Extract the (x, y) coordinate from the center of the cell holding the provided text.  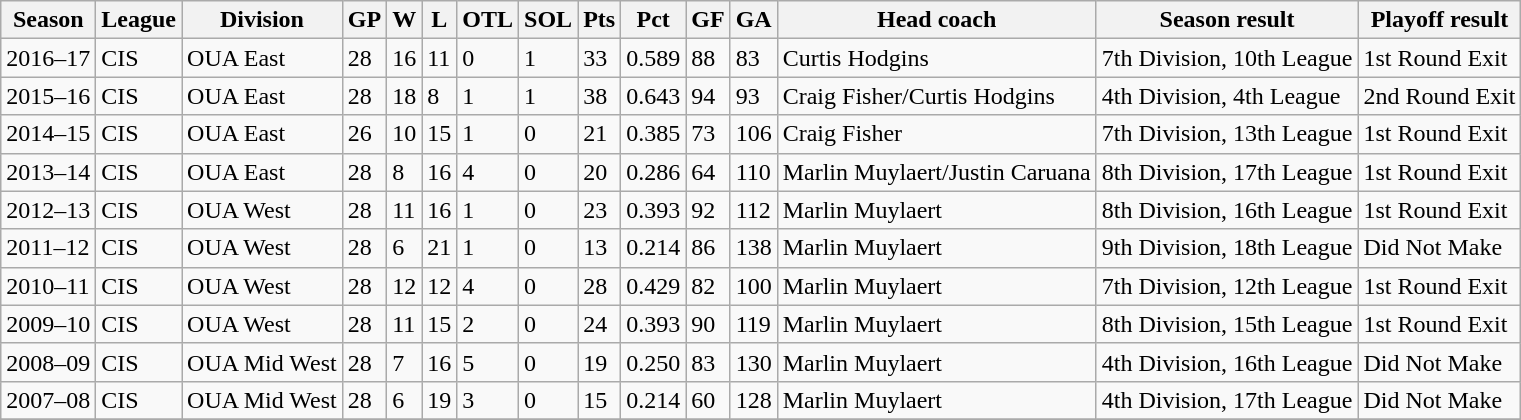
93 (754, 96)
Craig Fisher (936, 134)
4th Division, 4th League (1227, 96)
GF (708, 20)
0.429 (654, 286)
5 (488, 362)
7th Division, 12th League (1227, 286)
2007–08 (48, 400)
2010–11 (48, 286)
OTL (488, 20)
0.286 (654, 172)
138 (754, 248)
Pct (654, 20)
8th Division, 15th League (1227, 324)
23 (600, 210)
18 (404, 96)
0.385 (654, 134)
8th Division, 16th League (1227, 210)
33 (600, 58)
2015–16 (48, 96)
106 (754, 134)
92 (708, 210)
2014–15 (48, 134)
128 (754, 400)
4th Division, 16th League (1227, 362)
4th Division, 17th League (1227, 400)
Division (262, 20)
Head coach (936, 20)
110 (754, 172)
L (440, 20)
94 (708, 96)
2016–17 (48, 58)
112 (754, 210)
130 (754, 362)
9th Division, 18th League (1227, 248)
3 (488, 400)
Season result (1227, 20)
26 (364, 134)
Craig Fisher/Curtis Hodgins (936, 96)
GA (754, 20)
8th Division, 17th League (1227, 172)
64 (708, 172)
2nd Round Exit (1440, 96)
13 (600, 248)
119 (754, 324)
86 (708, 248)
League (139, 20)
7th Division, 13th League (1227, 134)
20 (600, 172)
Playoff result (1440, 20)
0.250 (654, 362)
2009–10 (48, 324)
2013–14 (48, 172)
7 (404, 362)
2008–09 (48, 362)
GP (364, 20)
W (404, 20)
0.643 (654, 96)
0.589 (654, 58)
Curtis Hodgins (936, 58)
60 (708, 400)
100 (754, 286)
Marlin Muylaert/Justin Caruana (936, 172)
24 (600, 324)
38 (600, 96)
SOL (548, 20)
90 (708, 324)
2 (488, 324)
10 (404, 134)
7th Division, 10th League (1227, 58)
2012–13 (48, 210)
2011–12 (48, 248)
Pts (600, 20)
Season (48, 20)
73 (708, 134)
82 (708, 286)
88 (708, 58)
